Return (x, y) of the center of cell containing provided text 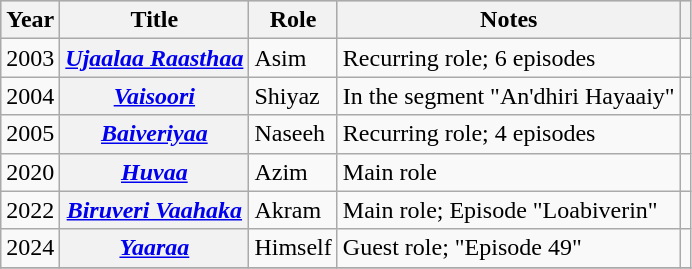
Role (293, 20)
Recurring role; 4 episodes (508, 134)
Yaaraa (154, 248)
Shiyaz (293, 96)
2003 (30, 58)
Year (30, 20)
2024 (30, 248)
Naseeh (293, 134)
Title (154, 20)
Biruveri Vaahaka (154, 210)
2005 (30, 134)
Asim (293, 58)
Himself (293, 248)
2004 (30, 96)
Huvaa (154, 172)
Azim (293, 172)
Baiveriyaa (154, 134)
Main role (508, 172)
Notes (508, 20)
Akram (293, 210)
Main role; Episode "Loabiverin" (508, 210)
Vaisoori (154, 96)
2020 (30, 172)
Recurring role; 6 episodes (508, 58)
Guest role; "Episode 49" (508, 248)
Ujaalaa Raasthaa (154, 58)
2022 (30, 210)
In the segment "An'dhiri Hayaaiy" (508, 96)
